Return [X, Y] of the center of cell containing provided text 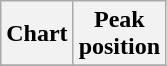
Chart [37, 34]
Peakposition [119, 34]
